Scan for the cell matching the given text and deliver its (x, y) coordinate at center. 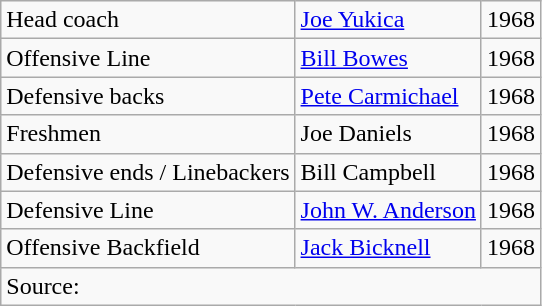
Head coach (148, 20)
Jack Bicknell (388, 248)
Offensive Line (148, 58)
Defensive backs (148, 96)
Bill Bowes (388, 58)
Defensive ends / Linebackers (148, 172)
Joe Yukica (388, 20)
Source: (271, 286)
Offensive Backfield (148, 248)
Freshmen (148, 134)
John W. Anderson (388, 210)
Joe Daniels (388, 134)
Bill Campbell (388, 172)
Defensive Line (148, 210)
Pete Carmichael (388, 96)
